Detect which cell encompasses the target text, then output its (X, Y) center coordinate. 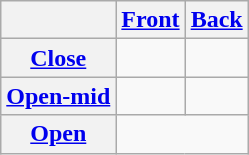
Open-mid (58, 96)
Back (216, 20)
Front (150, 20)
Close (58, 58)
Open (58, 134)
